Return (x, y) of the center of cell containing provided text 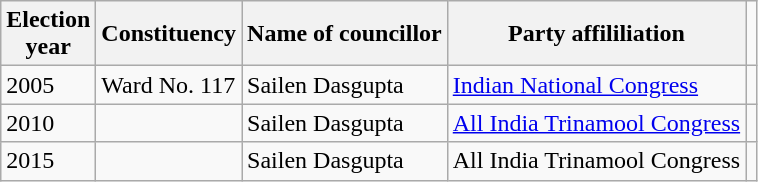
Ward No. 117 (169, 85)
Party affililiation (596, 34)
Election year (48, 34)
2015 (48, 161)
Indian National Congress (596, 85)
2010 (48, 123)
2005 (48, 85)
Constituency (169, 34)
Name of councillor (345, 34)
